Provide the [X, Y] coordinate of the cell's center where the given text is located.  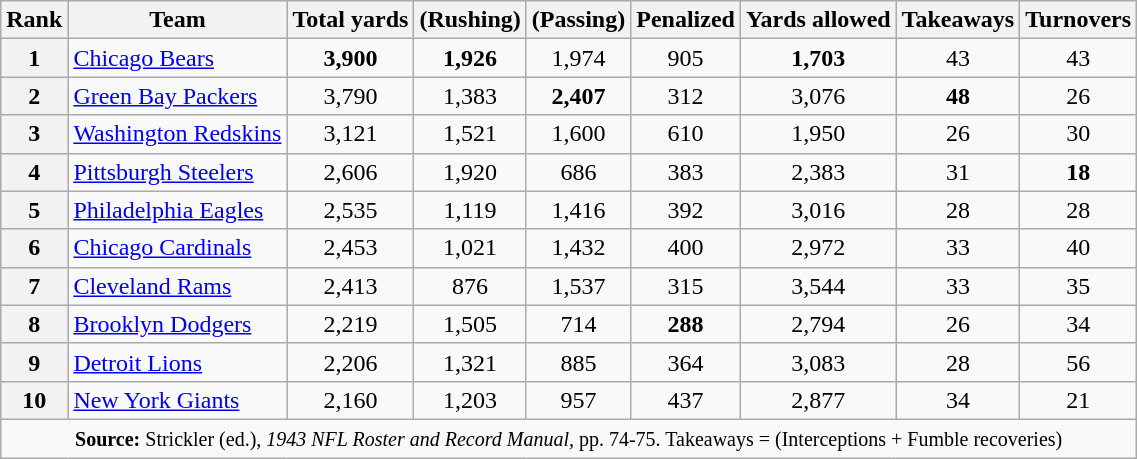
2,160 [350, 400]
Takeaways [958, 20]
2,206 [350, 362]
1,203 [470, 400]
3,544 [818, 286]
2,972 [818, 248]
Turnovers [1078, 20]
3,076 [818, 96]
315 [686, 286]
Team [178, 20]
Chicago Cardinals [178, 248]
2,413 [350, 286]
2,219 [350, 324]
Total yards [350, 20]
35 [1078, 286]
1,021 [470, 248]
1,926 [470, 58]
1,974 [578, 58]
905 [686, 58]
288 [686, 324]
Detroit Lions [178, 362]
Green Bay Packers [178, 96]
3,900 [350, 58]
2 [34, 96]
686 [578, 172]
2,407 [578, 96]
3,016 [818, 210]
31 [958, 172]
3,083 [818, 362]
383 [686, 172]
Brooklyn Dodgers [178, 324]
3,790 [350, 96]
48 [958, 96]
9 [34, 362]
Cleveland Rams [178, 286]
4 [34, 172]
364 [686, 362]
400 [686, 248]
3,121 [350, 134]
392 [686, 210]
7 [34, 286]
957 [578, 400]
Chicago Bears [178, 58]
Source: Strickler (ed.), 1943 NFL Roster and Record Manual, pp. 74-75. Takeaways = (Interceptions + Fumble recoveries) [569, 438]
(Rushing) [470, 20]
1,920 [470, 172]
2,453 [350, 248]
437 [686, 400]
2,383 [818, 172]
1 [34, 58]
5 [34, 210]
312 [686, 96]
56 [1078, 362]
885 [578, 362]
1,521 [470, 134]
1,119 [470, 210]
Pittsburgh Steelers [178, 172]
1,416 [578, 210]
(Passing) [578, 20]
30 [1078, 134]
Penalized [686, 20]
714 [578, 324]
876 [470, 286]
2,606 [350, 172]
Rank [34, 20]
1,432 [578, 248]
2,877 [818, 400]
6 [34, 248]
New York Giants [178, 400]
1,505 [470, 324]
Yards allowed [818, 20]
2,535 [350, 210]
1,537 [578, 286]
1,600 [578, 134]
1,321 [470, 362]
1,383 [470, 96]
8 [34, 324]
21 [1078, 400]
1,950 [818, 134]
40 [1078, 248]
2,794 [818, 324]
18 [1078, 172]
610 [686, 134]
Washington Redskins [178, 134]
3 [34, 134]
1,703 [818, 58]
Philadelphia Eagles [178, 210]
10 [34, 400]
